Capture the cell that displays the provided text and extract its (x, y) central coordinate. 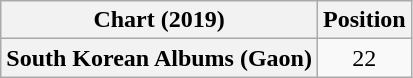
Position (364, 20)
Chart (2019) (160, 20)
South Korean Albums (Gaon) (160, 58)
22 (364, 58)
